Determine the [x, y] coordinate at the center of the cell enclosing the given text.  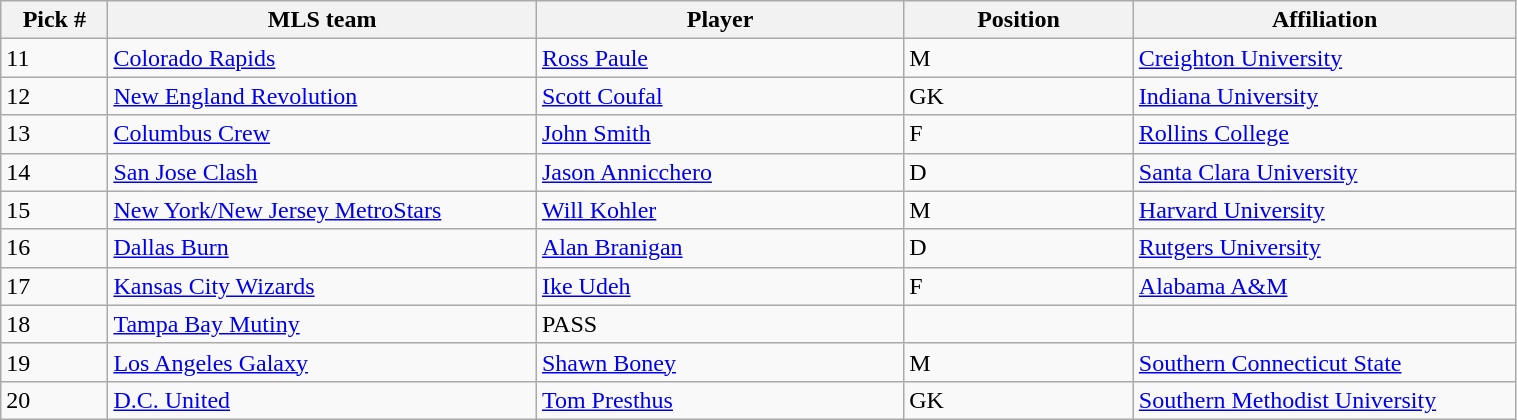
MLS team [322, 20]
19 [54, 362]
Creighton University [1324, 58]
Santa Clara University [1324, 172]
Shawn Boney [720, 362]
16 [54, 248]
17 [54, 286]
11 [54, 58]
San Jose Clash [322, 172]
Colorado Rapids [322, 58]
Harvard University [1324, 210]
Dallas Burn [322, 248]
John Smith [720, 134]
Affiliation [1324, 20]
D.C. United [322, 400]
Los Angeles Galaxy [322, 362]
Columbus Crew [322, 134]
Kansas City Wizards [322, 286]
Ross Paule [720, 58]
15 [54, 210]
Position [1019, 20]
Jason Annicchero [720, 172]
Southern Methodist University [1324, 400]
New York/New Jersey MetroStars [322, 210]
Indiana University [1324, 96]
Alabama A&M [1324, 286]
Southern Connecticut State [1324, 362]
New England Revolution [322, 96]
Alan Branigan [720, 248]
Will Kohler [720, 210]
Tampa Bay Mutiny [322, 324]
14 [54, 172]
12 [54, 96]
Tom Presthus [720, 400]
20 [54, 400]
Rutgers University [1324, 248]
Rollins College [1324, 134]
PASS [720, 324]
Scott Coufal [720, 96]
Ike Udeh [720, 286]
18 [54, 324]
Player [720, 20]
Pick # [54, 20]
13 [54, 134]
